Output the (x, y) coordinate of the center of the cell containing the given text.  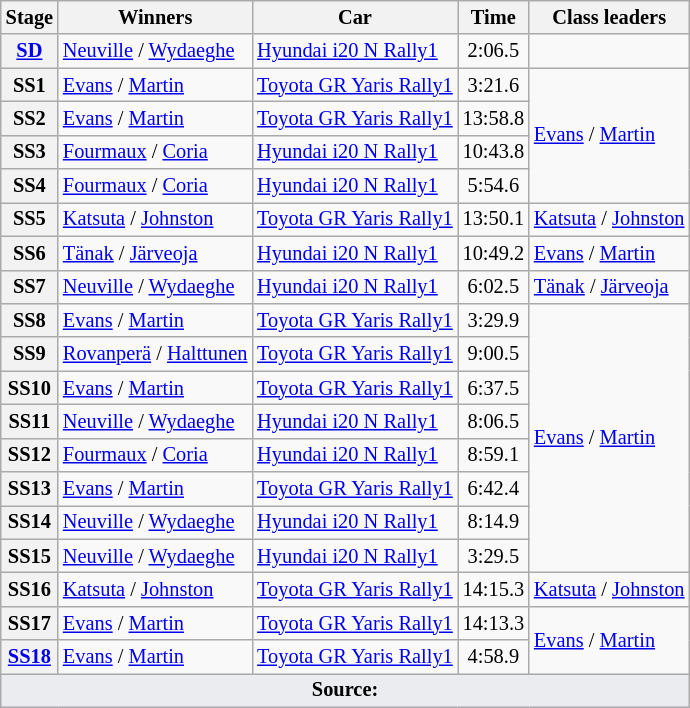
SS12 (30, 455)
4:58.9 (494, 657)
SS4 (30, 186)
SS3 (30, 152)
3:29.9 (494, 320)
SS8 (30, 320)
10:49.2 (494, 253)
SS15 (30, 556)
3:21.6 (494, 85)
SS11 (30, 421)
SS10 (30, 388)
SS13 (30, 489)
6:02.5 (494, 287)
8:06.5 (494, 421)
SS6 (30, 253)
6:42.4 (494, 489)
3:29.5 (494, 556)
5:54.6 (494, 186)
SS17 (30, 623)
SS2 (30, 118)
9:00.5 (494, 354)
Car (354, 17)
Time (494, 17)
14:15.3 (494, 589)
13:58.8 (494, 118)
SD (30, 51)
Winners (155, 17)
14:13.3 (494, 623)
2:06.5 (494, 51)
Stage (30, 17)
SS7 (30, 287)
SS14 (30, 522)
SS18 (30, 657)
6:37.5 (494, 388)
SS1 (30, 85)
8:14.9 (494, 522)
10:43.8 (494, 152)
Rovanperä / Halttunen (155, 354)
SS5 (30, 219)
13:50.1 (494, 219)
8:59.1 (494, 455)
Class leaders (609, 17)
SS16 (30, 589)
SS9 (30, 354)
Source: (346, 690)
